Determine the [x, y] coordinate at the center of the cell enclosing the given text.  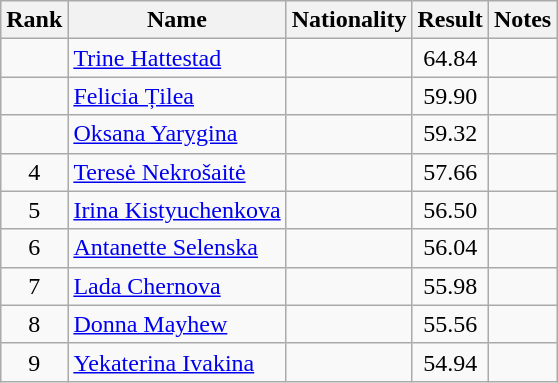
Irina Kistyuchenkova [177, 210]
55.56 [450, 324]
5 [34, 210]
59.90 [450, 96]
7 [34, 286]
Yekaterina Ivakina [177, 362]
54.94 [450, 362]
Rank [34, 20]
Lada Chernova [177, 286]
56.04 [450, 248]
4 [34, 172]
6 [34, 248]
Name [177, 20]
Teresė Nekrošaitė [177, 172]
9 [34, 362]
59.32 [450, 134]
64.84 [450, 58]
Trine Hattestad [177, 58]
Result [450, 20]
55.98 [450, 286]
57.66 [450, 172]
Donna Mayhew [177, 324]
Notes [522, 20]
56.50 [450, 210]
8 [34, 324]
Felicia Țilea [177, 96]
Oksana Yarygina [177, 134]
Nationality [349, 20]
Antanette Selenska [177, 248]
